Output the (x, y) coordinate of the center of the cell containing the given text.  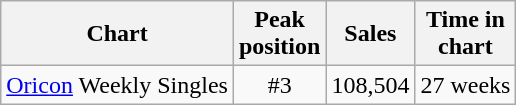
108,504 (370, 85)
Peakposition (279, 34)
Time inchart (466, 34)
Chart (118, 34)
#3 (279, 85)
27 weeks (466, 85)
Sales (370, 34)
Oricon Weekly Singles (118, 85)
